Return (X, Y) of the center of cell containing provided text 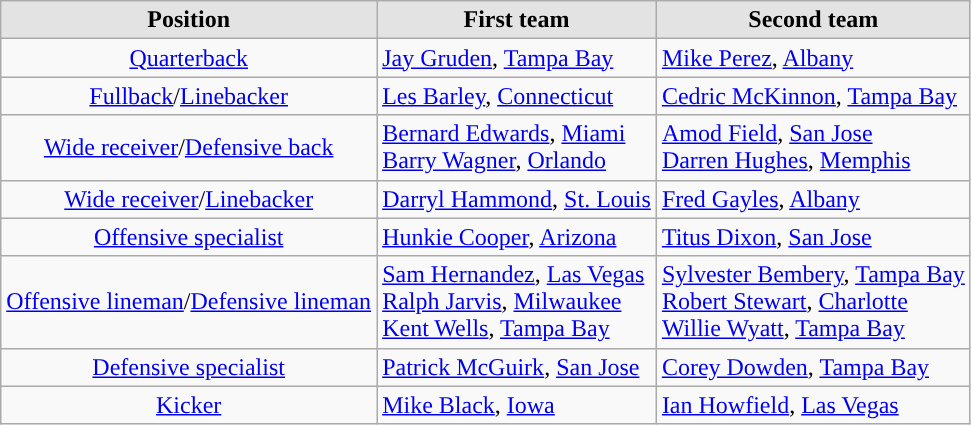
Defensive specialist (189, 367)
Wide receiver/Linebacker (189, 199)
Wide receiver/Defensive back (189, 148)
Mike Perez, Albany (813, 58)
Cedric McKinnon, Tampa Bay (813, 96)
Sam Hernandez, Las VegasRalph Jarvis, MilwaukeeKent Wells, Tampa Bay (517, 302)
Mike Black, Iowa (517, 405)
Amod Field, San JoseDarren Hughes, Memphis (813, 148)
Fullback/Linebacker (189, 96)
Jay Gruden, Tampa Bay (517, 58)
Second team (813, 20)
Offensive specialist (189, 237)
Bernard Edwards, MiamiBarry Wagner, Orlando (517, 148)
Offensive lineman/Defensive lineman (189, 302)
Position (189, 20)
Kicker (189, 405)
Fred Gayles, Albany (813, 199)
Patrick McGuirk, San Jose (517, 367)
Corey Dowden, Tampa Bay (813, 367)
Titus Dixon, San Jose (813, 237)
Hunkie Cooper, Arizona (517, 237)
First team (517, 20)
Darryl Hammond, St. Louis (517, 199)
Les Barley, Connecticut (517, 96)
Ian Howfield, Las Vegas (813, 405)
Quarterback (189, 58)
Sylvester Bembery, Tampa BayRobert Stewart, CharlotteWillie Wyatt, Tampa Bay (813, 302)
